Pinpoint the cell where the given text exists, returning its [X, Y] midpoint coordinate. 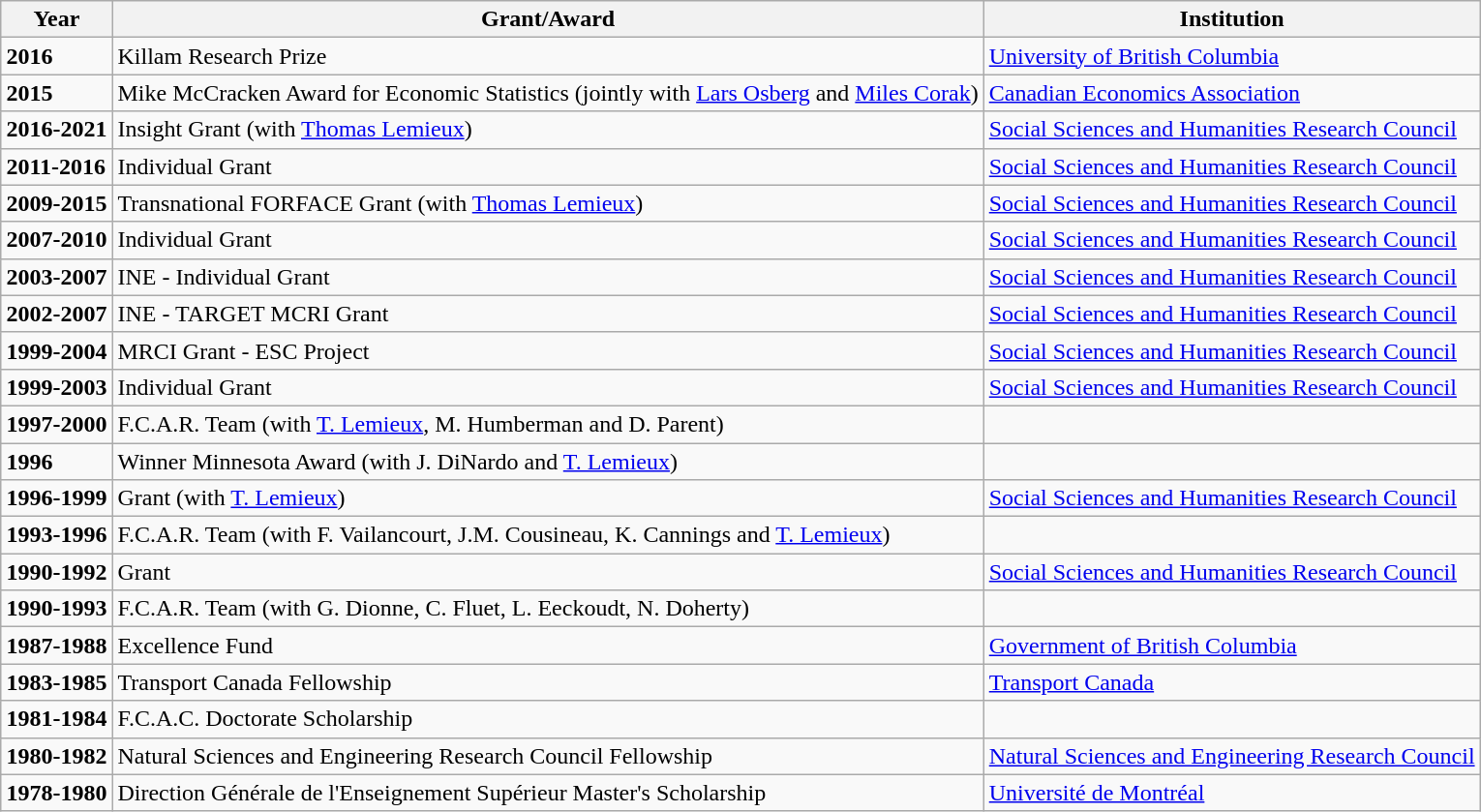
University of British Columbia [1231, 56]
Killam Research Prize [548, 56]
1999-2004 [56, 350]
Natural Sciences and Engineering Research Council [1231, 756]
1983-1985 [56, 682]
1997-2000 [56, 424]
1996 [56, 462]
Natural Sciences and Engineering Research Council Fellowship [548, 756]
2002-2007 [56, 314]
1999-2003 [56, 387]
2003-2007 [56, 277]
F.C.A.R. Team (with G. Dionne, C. Fluet, L. Eeckoudt, N. Doherty) [548, 609]
F.C.A.C. Doctorate Scholarship [548, 719]
1987-1988 [56, 646]
Institution [1231, 19]
2016-2021 [56, 130]
INE - Individual Grant [548, 277]
MRCI Grant - ESC Project [548, 350]
Grant (with T. Lemieux) [548, 498]
1990-1992 [56, 572]
Grant/Award [548, 19]
Grant [548, 572]
1980-1982 [56, 756]
2007-2010 [56, 240]
Year [56, 19]
2015 [56, 93]
Transnational FORFACE Grant (with Thomas Lemieux) [548, 203]
Excellence Fund [548, 646]
Insight Grant (with Thomas Lemieux) [548, 130]
1978-1980 [56, 793]
Canadian Economics Association [1231, 93]
Transport Canada [1231, 682]
2009-2015 [56, 203]
Université de Montréal [1231, 793]
INE - TARGET MCRI Grant [548, 314]
Transport Canada Fellowship [548, 682]
Direction Générale de l'Enseignement Supérieur Master's Scholarship [548, 793]
Mike McCracken Award for Economic Statistics (jointly with Lars Osberg and Miles Corak) [548, 93]
2016 [56, 56]
Government of British Columbia [1231, 646]
1996-1999 [56, 498]
1993-1996 [56, 535]
F.C.A.R. Team (with T. Lemieux, M. Humberman and D. Parent) [548, 424]
2011-2016 [56, 166]
1981-1984 [56, 719]
F.C.A.R. Team (with F. Vailancourt, J.M. Cousineau, K. Cannings and T. Lemieux) [548, 535]
1990-1993 [56, 609]
Winner Minnesota Award (with J. DiNardo and T. Lemieux) [548, 462]
